Search for the cell housing the specified text and yield its [X, Y] center coordinate. 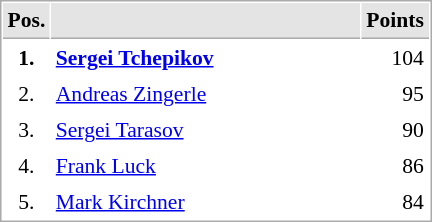
104 [396, 57]
Mark Kirchner [206, 201]
Sergei Tchepikov [206, 57]
Andreas Zingerle [206, 93]
90 [396, 129]
95 [396, 93]
3. [26, 129]
1. [26, 57]
Sergei Tarasov [206, 129]
2. [26, 93]
4. [26, 165]
84 [396, 201]
Frank Luck [206, 165]
86 [396, 165]
Points [396, 21]
Pos. [26, 21]
5. [26, 201]
